From the cell containing the given text, extract its center point as (X, Y) coordinate. 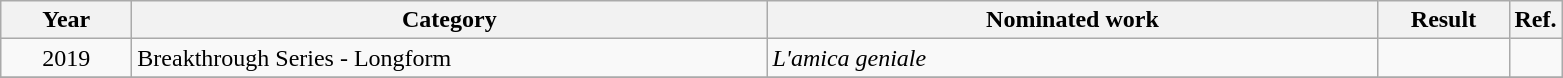
Breakthrough Series - Longform (450, 58)
Nominated work (1072, 20)
Year (66, 20)
Category (450, 20)
Ref. (1536, 20)
Result (1444, 20)
L'amica geniale (1072, 58)
2019 (66, 58)
